Search for the cell housing the specified text and yield its (x, y) center coordinate. 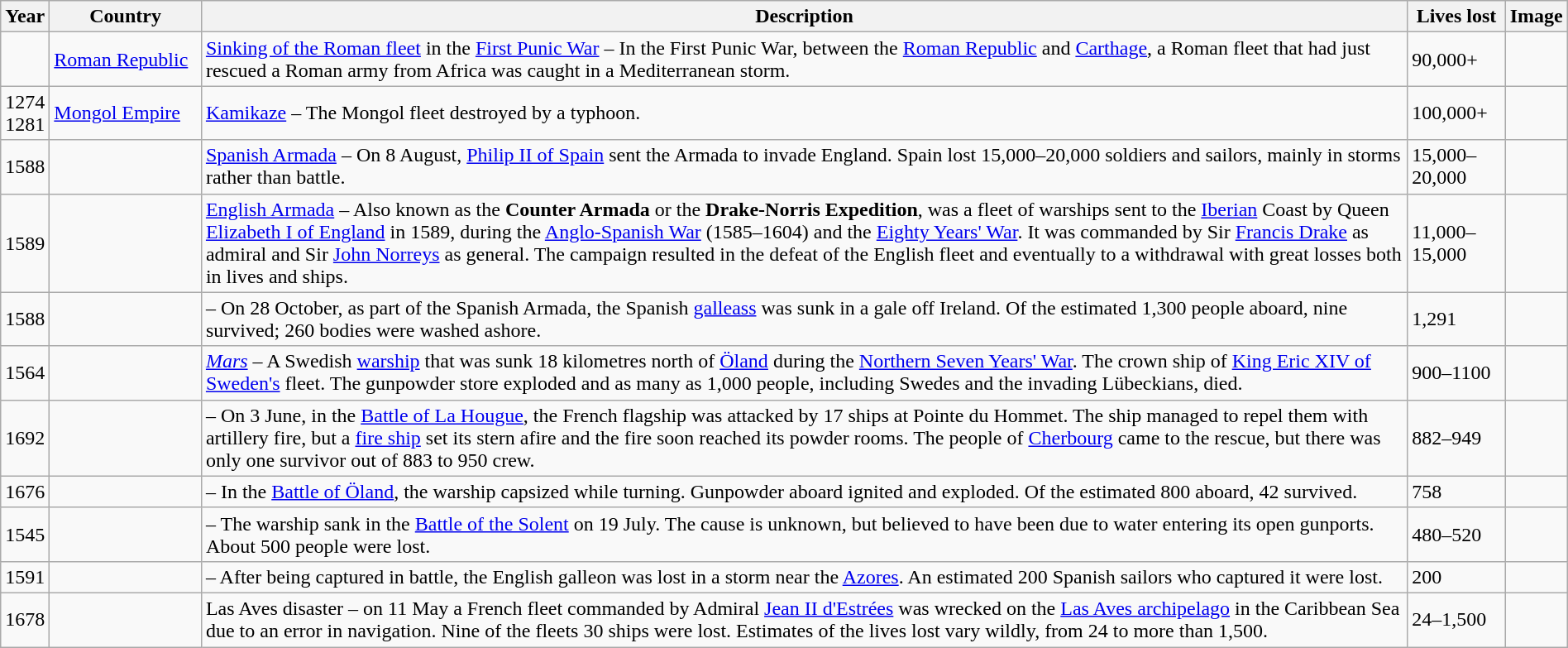
1545 (25, 535)
882–949 (1456, 438)
900–1100 (1456, 372)
1589 (25, 243)
1678 (25, 619)
Roman Republic (126, 60)
1591 (25, 577)
480–520 (1456, 535)
1692 (25, 438)
100,000+ (1456, 113)
Year (25, 17)
Kamikaze – The Mongol fleet destroyed by a typhoon. (804, 113)
11,000–15,000 (1456, 243)
90,000+ (1456, 60)
1676 (25, 492)
Lives lost (1456, 17)
Mongol Empire (126, 113)
24–1,500 (1456, 619)
1564 (25, 372)
758 (1456, 492)
Image (1537, 17)
– In the Battle of Öland, the warship capsized while turning. Gunpowder aboard ignited and exploded. Of the estimated 800 aboard, 42 survived. (804, 492)
200 (1456, 577)
Country (126, 17)
Description (804, 17)
1,291 (1456, 319)
15,000–20,000 (1456, 167)
12741281 (25, 113)
